Search for the cell housing the specified text and yield its [X, Y] center coordinate. 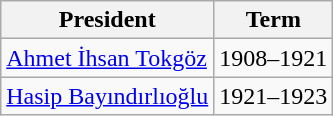
1908–1921 [274, 58]
Hasip Bayındırlıoğlu [108, 96]
Term [274, 20]
Ahmet İhsan Tokgöz [108, 58]
1921–1923 [274, 96]
President [108, 20]
